For the text-containing cell, return its midpoint in (x, y) coordinate format. 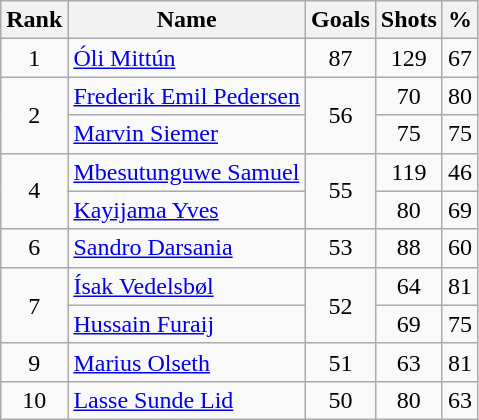
Mbesutunguwe Samuel (187, 172)
Sandro Darsania (187, 248)
2 (34, 115)
Marvin Siemer (187, 134)
Óli Mittún (187, 58)
% (460, 20)
129 (408, 58)
46 (460, 172)
Name (187, 20)
10 (34, 400)
Goals (341, 20)
56 (341, 115)
Marius Olseth (187, 362)
88 (408, 248)
Frederik Emil Pedersen (187, 96)
Ísak Vedelsbøl (187, 286)
Kayijama Yves (187, 210)
Rank (34, 20)
1 (34, 58)
87 (341, 58)
52 (341, 305)
70 (408, 96)
9 (34, 362)
60 (460, 248)
51 (341, 362)
119 (408, 172)
Lasse Sunde Lid (187, 400)
7 (34, 305)
Shots (408, 20)
64 (408, 286)
55 (341, 191)
Hussain Furaij (187, 324)
4 (34, 191)
67 (460, 58)
6 (34, 248)
50 (341, 400)
53 (341, 248)
